Identify which cell holds the provided text, then report its (x, y) central coordinate. 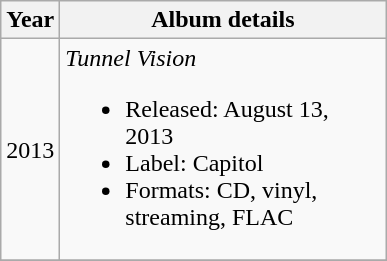
Album details (223, 20)
Tunnel VisionReleased: August 13, 2013Label: CapitolFormats: CD, vinyl, streaming, FLAC (223, 150)
Year (30, 20)
2013 (30, 150)
